Search for the cell housing the specified text and yield its (x, y) center coordinate. 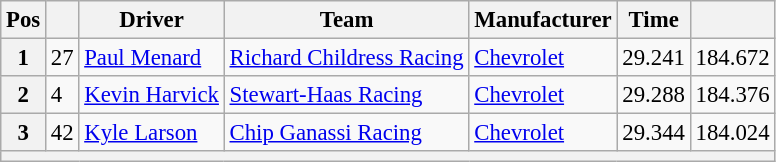
Driver (152, 20)
Kyle Larson (152, 133)
1 (24, 58)
27 (62, 58)
Chip Ganassi Racing (346, 133)
Pos (24, 20)
Richard Childress Racing (346, 58)
184.376 (732, 95)
Paul Menard (152, 58)
42 (62, 133)
4 (62, 95)
29.344 (654, 133)
184.024 (732, 133)
184.672 (732, 58)
29.241 (654, 58)
Stewart-Haas Racing (346, 95)
Manufacturer (543, 20)
29.288 (654, 95)
Kevin Harvick (152, 95)
2 (24, 95)
3 (24, 133)
Team (346, 20)
Time (654, 20)
